Identify which cell holds the provided text, then report its (x, y) central coordinate. 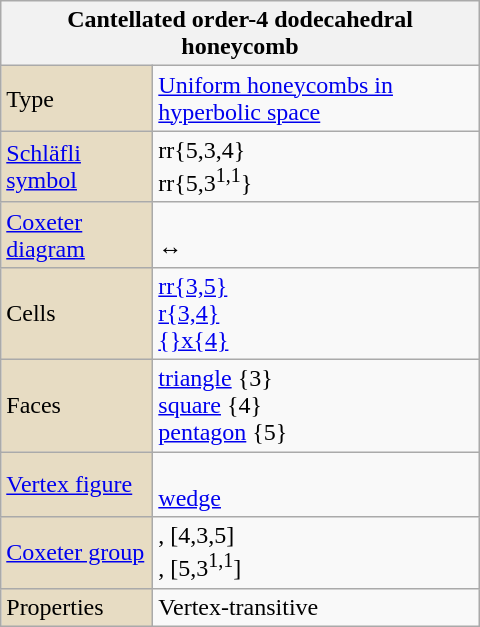
, [4,3,5], [5,31,1] (316, 553)
Coxeter diagram (77, 234)
Uniform honeycombs in hyperbolic space (316, 98)
Coxeter group (77, 553)
Cells (77, 313)
Faces (77, 406)
↔ (316, 234)
Vertex-transitive (316, 607)
Properties (77, 607)
wedge (316, 484)
Type (77, 98)
Cantellated order-4 dodecahedral honeycomb (240, 34)
Vertex figure (77, 484)
Schläfli symbol (77, 167)
triangle {3}square {4}pentagon {5} (316, 406)
rr{5,3,4}rr{5,31,1} (316, 167)
rr{3,5} r{3,4} {}x{4} (316, 313)
